Detect which cell encompasses the target text, then output its (x, y) center coordinate. 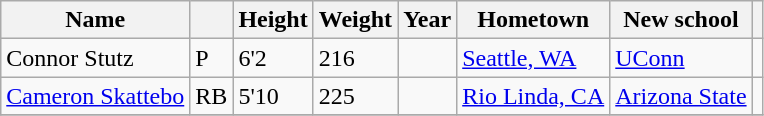
Seattle, WA (534, 58)
Weight (355, 20)
RB (212, 96)
Hometown (534, 20)
UConn (681, 58)
Year (428, 20)
Name (96, 20)
5'10 (273, 96)
Height (273, 20)
P (212, 58)
216 (355, 58)
Rio Linda, CA (534, 96)
Arizona State (681, 96)
Connor Stutz (96, 58)
6'2 (273, 58)
225 (355, 96)
New school (681, 20)
Cameron Skattebo (96, 96)
